Find where the given text appears and provide that cell's center as (X, Y) coordinate. 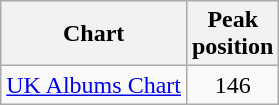
Chart (94, 34)
UK Albums Chart (94, 85)
Peakposition (232, 34)
146 (232, 85)
